Return [X, Y] of the center of cell containing provided text 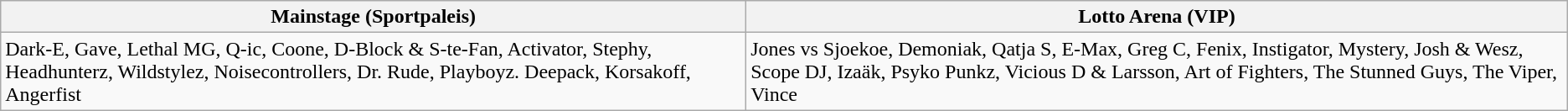
Mainstage (Sportpaleis) [374, 17]
Lotto Arena (VIP) [1158, 17]
